From the cell containing the given text, extract its center point as [x, y] coordinate. 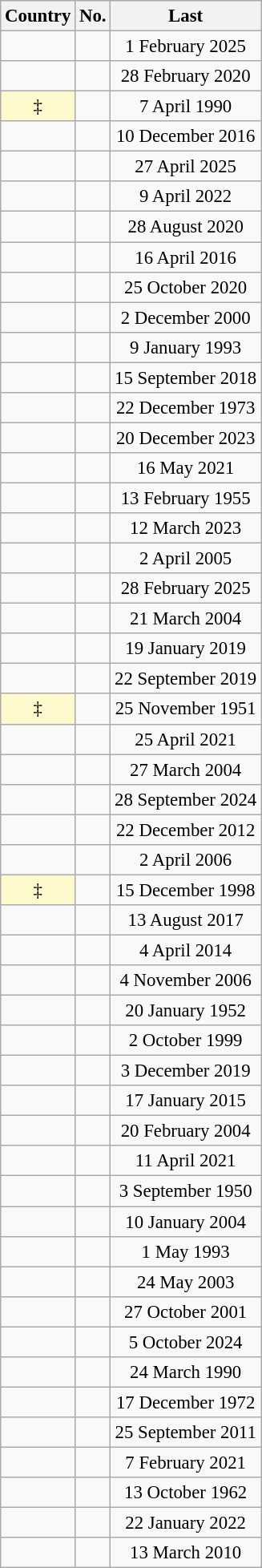
22 December 2012 [186, 830]
25 April 2021 [186, 739]
13 March 2010 [186, 1553]
12 March 2023 [186, 528]
2 October 1999 [186, 1041]
15 December 1998 [186, 890]
7 February 2021 [186, 1462]
1 February 2025 [186, 46]
16 April 2016 [186, 257]
17 January 2015 [186, 1101]
9 April 2022 [186, 196]
3 September 1950 [186, 1191]
2 December 2000 [186, 317]
28 February 2025 [186, 588]
13 October 1962 [186, 1493]
4 November 2006 [186, 980]
7 April 1990 [186, 107]
25 October 2020 [186, 287]
25 September 2011 [186, 1433]
2 April 2006 [186, 860]
28 February 2020 [186, 76]
16 May 2021 [186, 468]
2 April 2005 [186, 559]
20 January 1952 [186, 1011]
11 April 2021 [186, 1162]
24 May 2003 [186, 1282]
20 December 2023 [186, 438]
13 February 1955 [186, 498]
17 December 1972 [186, 1402]
Last [186, 16]
10 December 2016 [186, 136]
27 March 2004 [186, 770]
28 August 2020 [186, 227]
22 December 1973 [186, 408]
Country [38, 16]
No. [93, 16]
27 April 2025 [186, 167]
20 February 2004 [186, 1131]
10 January 2004 [186, 1222]
28 September 2024 [186, 799]
13 August 2017 [186, 920]
1 May 1993 [186, 1251]
3 December 2019 [186, 1071]
5 October 2024 [186, 1342]
22 January 2022 [186, 1523]
21 March 2004 [186, 619]
25 November 1951 [186, 709]
24 March 1990 [186, 1372]
4 April 2014 [186, 950]
9 January 1993 [186, 347]
19 January 2019 [186, 649]
27 October 2001 [186, 1311]
15 September 2018 [186, 378]
22 September 2019 [186, 679]
